Determine the (x, y) coordinate at the center of the cell enclosing the given text.  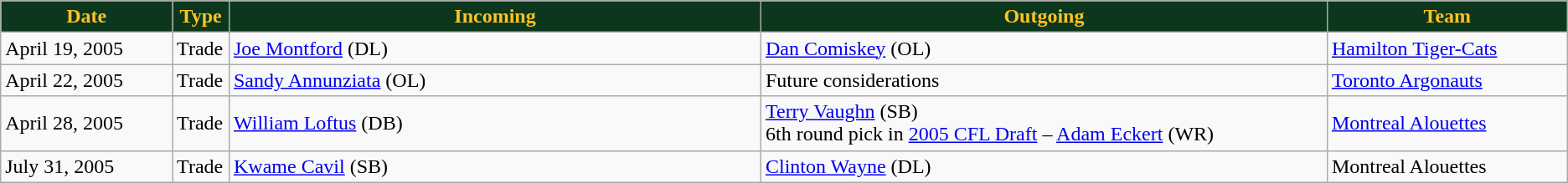
April 28, 2005 (87, 124)
Clinton Wayne (DL) (1044, 166)
July 31, 2005 (87, 166)
Date (87, 17)
Dan Comiskey (OL) (1044, 48)
Outgoing (1044, 17)
Type (201, 17)
Sandy Annunziata (OL) (494, 80)
William Loftus (DB) (494, 124)
Terry Vaughn (SB)6th round pick in 2005 CFL Draft – Adam Eckert (WR) (1044, 124)
Incoming (494, 17)
Toronto Argonauts (1447, 80)
April 22, 2005 (87, 80)
Joe Montford (DL) (494, 48)
April 19, 2005 (87, 48)
Kwame Cavil (SB) (494, 166)
Future considerations (1044, 80)
Team (1447, 17)
Hamilton Tiger-Cats (1447, 48)
